Provide the [X, Y] coordinate of the cell's center where the given text is located.  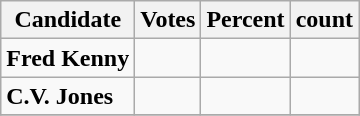
Fred Kenny [68, 58]
C.V. Jones [68, 96]
Percent [246, 20]
count [324, 20]
Votes [168, 20]
Candidate [68, 20]
